Find where the given text appears and provide that cell's center as (x, y) coordinate. 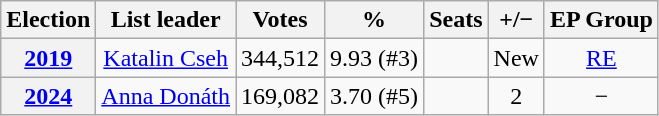
Seats (456, 20)
Katalin Cseh (166, 58)
+/− (516, 20)
Votes (280, 20)
EP Group (601, 20)
2024 (48, 96)
2019 (48, 58)
% (374, 20)
169,082 (280, 96)
9.93 (#3) (374, 58)
344,512 (280, 58)
New (516, 58)
Election (48, 20)
Anna Donáth (166, 96)
RE (601, 58)
List leader (166, 20)
2 (516, 96)
− (601, 96)
3.70 (#5) (374, 96)
